For the text-containing cell, return its midpoint in (X, Y) coordinate format. 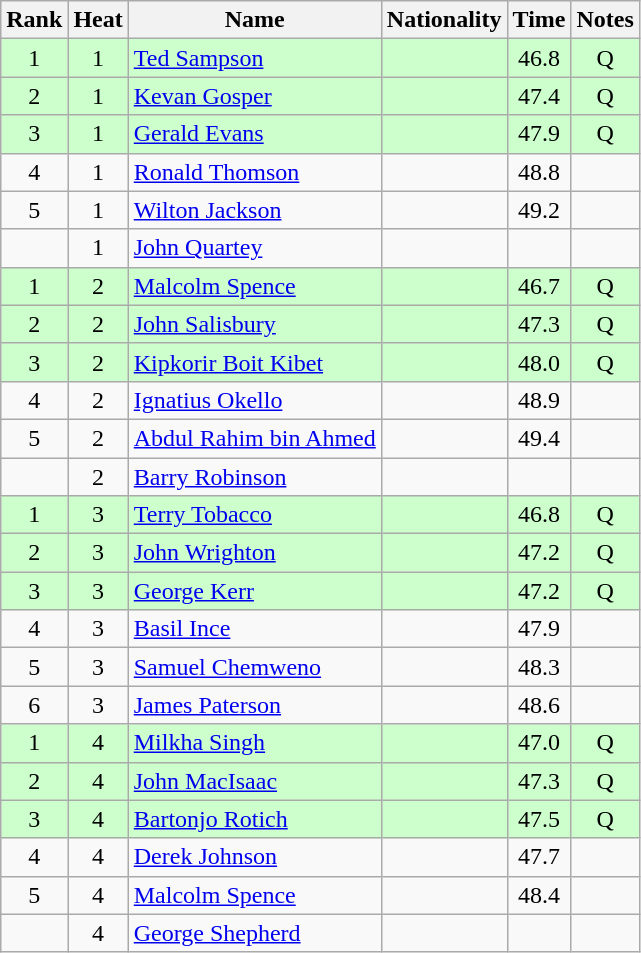
George Kerr (254, 591)
Gerald Evans (254, 134)
48.4 (539, 895)
John Quartey (254, 248)
John Wrighton (254, 553)
John MacIsaac (254, 781)
Bartonjo Rotich (254, 819)
Ignatius Okello (254, 400)
48.8 (539, 172)
Time (539, 20)
James Paterson (254, 705)
6 (34, 705)
48.9 (539, 400)
49.4 (539, 438)
48.0 (539, 362)
Ronald Thomson (254, 172)
Kipkorir Boit Kibet (254, 362)
Ted Sampson (254, 58)
Samuel Chemweno (254, 667)
48.6 (539, 705)
47.0 (539, 743)
Kevan Gosper (254, 96)
Barry Robinson (254, 477)
47.5 (539, 819)
Heat (98, 20)
Notes (605, 20)
49.2 (539, 210)
Terry Tobacco (254, 515)
John Salisbury (254, 324)
Basil Ince (254, 629)
Nationality (444, 20)
47.7 (539, 857)
Rank (34, 20)
48.3 (539, 667)
Milkha Singh (254, 743)
Derek Johnson (254, 857)
George Shepherd (254, 933)
47.4 (539, 96)
Wilton Jackson (254, 210)
46.7 (539, 286)
Name (254, 20)
Abdul Rahim bin Ahmed (254, 438)
